Determine the (X, Y) coordinate at the center of the cell enclosing the given text.  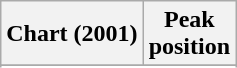
Chart (2001) (72, 34)
Peakposition (189, 34)
